Return (x, y) of the center of cell containing provided text 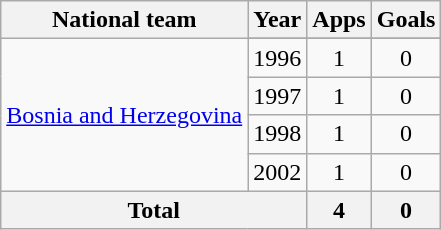
Year (278, 20)
1998 (278, 134)
4 (339, 210)
2002 (278, 172)
Apps (339, 20)
Total (154, 210)
Goals (406, 20)
1996 (278, 58)
National team (124, 20)
1997 (278, 96)
Bosnia and Herzegovina (124, 115)
